Return the [x, y] coordinate for the center point of the cell that contains the specified text.  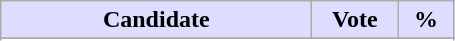
Candidate [156, 20]
% [426, 20]
Vote [355, 20]
